Output the [X, Y] coordinate of the center of the cell containing the given text.  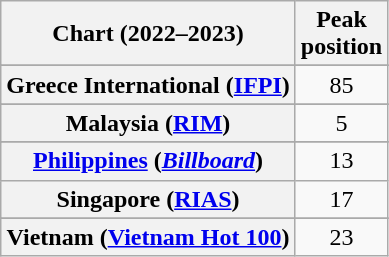
Malaysia (RIM) [148, 123]
23 [341, 237]
17 [341, 199]
Greece International (IFPI) [148, 85]
Philippines (Billboard) [148, 161]
Vietnam (Vietnam Hot 100) [148, 237]
Chart (2022–2023) [148, 34]
5 [341, 123]
13 [341, 161]
Peakposition [341, 34]
Singapore (RIAS) [148, 199]
85 [341, 85]
